For the text-containing cell, return its midpoint in [x, y] coordinate format. 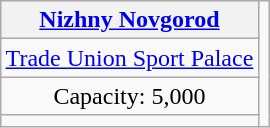
Nizhny Novgorod [130, 20]
Trade Union Sport Palace [130, 58]
Capacity: 5,000 [130, 96]
